Locate the cell with the specified text and output its (x, y) center coordinate. 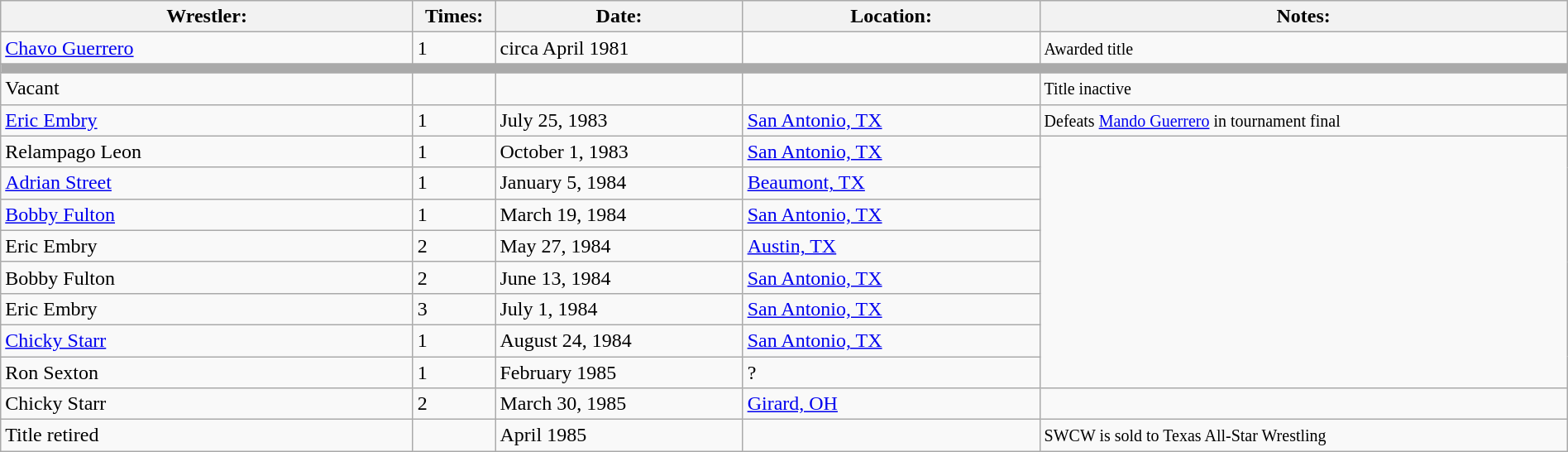
Defeats Mando Guerrero in tournament final (1303, 120)
July 1, 1984 (619, 309)
May 27, 1984 (619, 246)
March 19, 1984 (619, 214)
July 25, 1983 (619, 120)
? (892, 372)
Wrestler: (207, 17)
March 30, 1985 (619, 404)
August 24, 1984 (619, 340)
Adrian Street (207, 183)
Notes: (1303, 17)
Date: (619, 17)
Title inactive (1303, 89)
June 13, 1984 (619, 277)
Awarded title (1303, 48)
Beaumont, TX (892, 183)
Girard, OH (892, 404)
January 5, 1984 (619, 183)
3 (454, 309)
Relampago Leon (207, 151)
Title retired (207, 435)
Vacant (207, 89)
April 1985 (619, 435)
Chavo Guerrero (207, 48)
circa April 1981 (619, 48)
Austin, TX (892, 246)
SWCW is sold to Texas All-Star Wrestling (1303, 435)
February 1985 (619, 372)
Times: (454, 17)
Ron Sexton (207, 372)
Location: (892, 17)
October 1, 1983 (619, 151)
